Return the (X, Y) coordinate for the center point of the cell that contains the specified text.  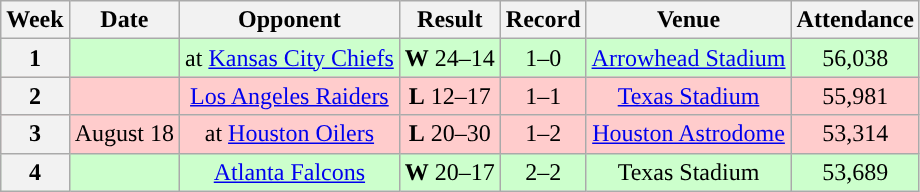
3 (35, 134)
Record (543, 20)
53,314 (855, 134)
W 24–14 (450, 58)
2 (35, 96)
56,038 (855, 58)
Week (35, 20)
55,981 (855, 96)
1–1 (543, 96)
Venue (688, 20)
Opponent (290, 20)
1 (35, 58)
53,689 (855, 172)
Los Angeles Raiders (290, 96)
1–0 (543, 58)
L 20–30 (450, 134)
Date (124, 20)
Attendance (855, 20)
1–2 (543, 134)
at Houston Oilers (290, 134)
at Kansas City Chiefs (290, 58)
L 12–17 (450, 96)
4 (35, 172)
August 18 (124, 134)
Houston Astrodome (688, 134)
2–2 (543, 172)
W 20–17 (450, 172)
Atlanta Falcons (290, 172)
Arrowhead Stadium (688, 58)
Result (450, 20)
